Determine the (x, y) coordinate at the center of the cell enclosing the given text.  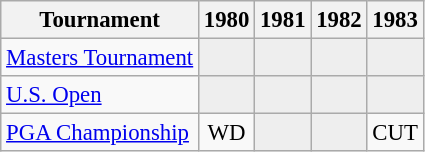
CUT (395, 133)
1981 (283, 20)
1982 (339, 20)
PGA Championship (100, 133)
WD (227, 133)
Masters Tournament (100, 58)
Tournament (100, 20)
1983 (395, 20)
U.S. Open (100, 95)
1980 (227, 20)
